Search for the cell housing the specified text and yield its (X, Y) center coordinate. 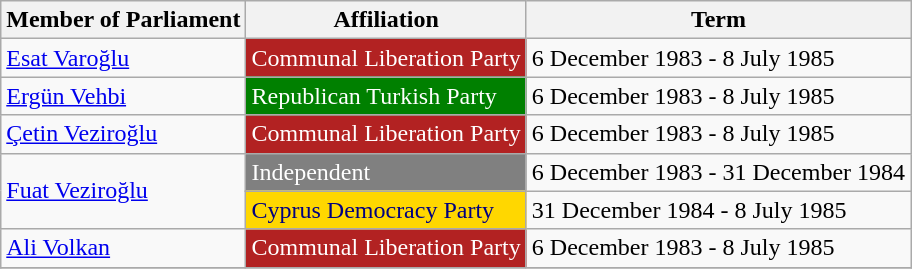
Cyprus Democracy Party (386, 210)
Member of Parliament (124, 20)
31 December 1984 - 8 July 1985 (718, 210)
Çetin Veziroğlu (124, 134)
Ali Volkan (124, 248)
Term (718, 20)
Affiliation (386, 20)
Republican Turkish Party (386, 96)
Independent (386, 172)
Ergün Vehbi (124, 96)
6 December 1983 - 31 December 1984 (718, 172)
Fuat Veziroğlu (124, 191)
Esat Varoğlu (124, 58)
